For the text-containing cell, return its midpoint in [x, y] coordinate format. 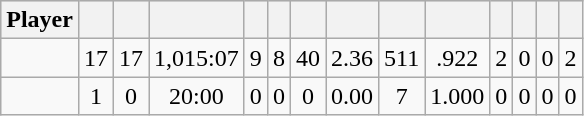
1 [96, 96]
0.00 [352, 96]
2.36 [352, 58]
7 [402, 96]
8 [278, 58]
Player [40, 20]
1.000 [458, 96]
20:00 [197, 96]
9 [256, 58]
.922 [458, 58]
40 [308, 58]
511 [402, 58]
1,015:07 [197, 58]
